Pinpoint the cell where the given text exists, returning its [x, y] midpoint coordinate. 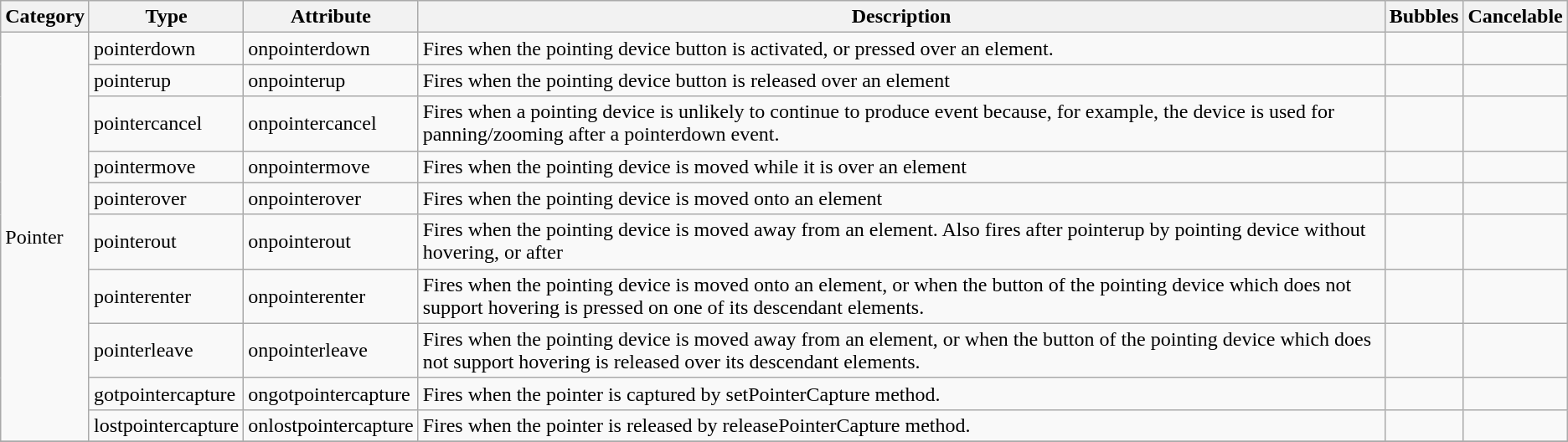
onpointercancel [331, 124]
onpointerleave [331, 350]
Fires when the pointing device button is activated, or pressed over an element. [901, 49]
onpointerdown [331, 49]
Fires when the pointing device button is released over an element [901, 80]
lostpointercapture [166, 425]
pointerout [166, 241]
onpointerenter [331, 296]
pointerenter [166, 296]
onlostpointercapture [331, 425]
Description [901, 17]
Fires when the pointer is captured by setPointerCapture method. [901, 393]
onpointermove [331, 167]
Category [45, 17]
pointerleave [166, 350]
Fires when the pointing device is moved away from an element. Also fires after pointerup by pointing device without hovering, or after [901, 241]
onpointerout [331, 241]
Bubbles [1424, 17]
pointerdown [166, 49]
Cancelable [1515, 17]
Type [166, 17]
pointercancel [166, 124]
Fires when the pointer is released by releasePointerCapture method. [901, 425]
Pointer [45, 238]
onpointerup [331, 80]
onpointerover [331, 198]
Attribute [331, 17]
Fires when the pointing device is moved while it is over an element [901, 167]
Fires when the pointing device is moved onto an element [901, 198]
pointerover [166, 198]
ongotpointercapture [331, 393]
pointerup [166, 80]
gotpointercapture [166, 393]
pointermove [166, 167]
